Locate the cell with the specified text and output its [X, Y] center coordinate. 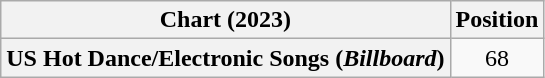
US Hot Dance/Electronic Songs (Billboard) [226, 58]
Chart (2023) [226, 20]
68 [497, 58]
Position [497, 20]
